Extract the (X, Y) coordinate from the center of the cell holding the provided text.  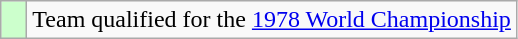
Team qualified for the 1978 World Championship (272, 20)
